Capture the cell that displays the provided text and extract its [X, Y] central coordinate. 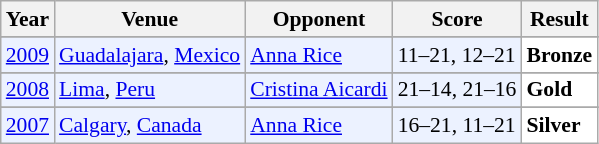
Cristina Aicardi [318, 90]
Calgary, Canada [150, 126]
Score [458, 19]
2009 [28, 55]
Result [559, 19]
Silver [559, 126]
Bronze [559, 55]
21–14, 21–16 [458, 90]
Opponent [318, 19]
2008 [28, 90]
16–21, 11–21 [458, 126]
Gold [559, 90]
11–21, 12–21 [458, 55]
Year [28, 19]
Lima, Peru [150, 90]
2007 [28, 126]
Guadalajara, Mexico [150, 55]
Venue [150, 19]
